For the text-containing cell, return its midpoint in [x, y] coordinate format. 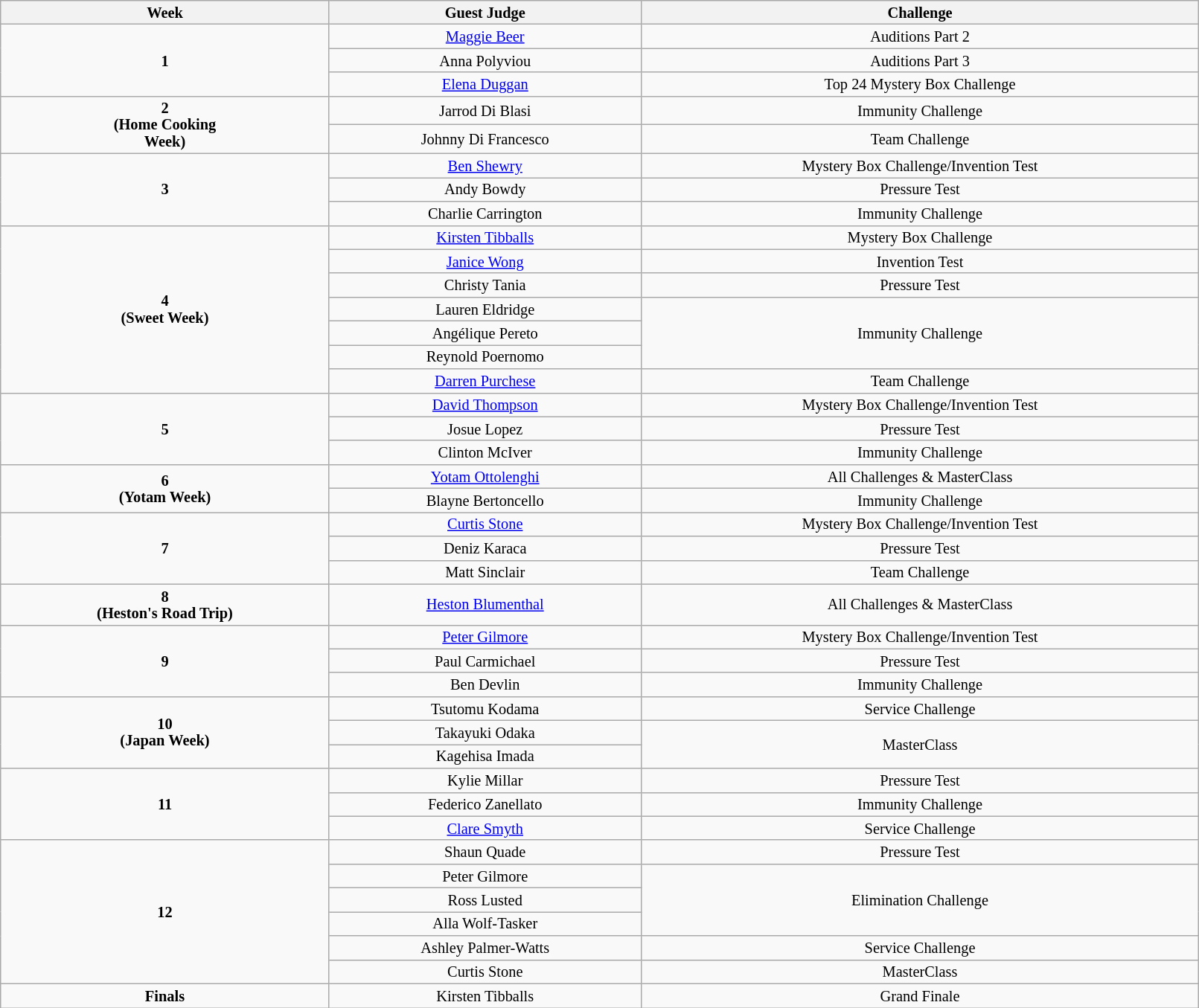
Alla Wolf-Tasker [485, 923]
Top 24 Mystery Box Challenge [920, 84]
5 [165, 428]
Mystery Box Challenge [920, 237]
Auditions Part 2 [920, 36]
4(Sweet Week) [165, 309]
Andy Bowdy [485, 189]
Josue Lopez [485, 428]
Takayuki Odaka [485, 732]
Blayne Bertoncello [485, 500]
David Thompson [485, 405]
Matt Sinclair [485, 572]
3 [165, 189]
Anna Polyviou [485, 60]
Guest Judge [485, 12]
Lauren Eldridge [485, 309]
Kagehisa Imada [485, 756]
Ben Shewry [485, 165]
Federico Zanellato [485, 804]
1 [165, 60]
Yotam Ottolenghi [485, 476]
Challenge [920, 12]
Maggie Beer [485, 36]
10(Japan Week) [165, 732]
Reynold Poernomo [485, 356]
2(Home Cooking Week) [165, 125]
Paul Carmichael [485, 661]
11 [165, 804]
Janice Wong [485, 261]
Grand Finale [920, 995]
9 [165, 661]
Darren Purchese [485, 381]
Kylie Millar [485, 780]
6(Yotam Week) [165, 488]
Christy Tania [485, 285]
Clinton McIver [485, 452]
Auditions Part 3 [920, 60]
7 [165, 548]
Shaun Quade [485, 852]
Jarrod Di Blasi [485, 110]
Clare Smyth [485, 828]
Charlie Carrington [485, 213]
Tsutomu Kodama [485, 708]
Ross Lusted [485, 899]
8(Heston's Road Trip) [165, 604]
Invention Test [920, 261]
Heston Blumenthal [485, 604]
Ashley Palmer-Watts [485, 948]
Finals [165, 995]
Deniz Karaca [485, 548]
Johnny Di Francesco [485, 140]
Week [165, 12]
Elimination Challenge [920, 899]
12 [165, 912]
Elena Duggan [485, 84]
Ben Devlin [485, 684]
Angélique Pereto [485, 333]
